Pinpoint the cell where the given text exists, returning its (x, y) midpoint coordinate. 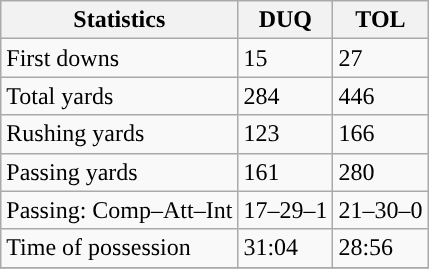
17–29–1 (286, 210)
31:04 (286, 248)
Passing yards (120, 172)
TOL (380, 20)
284 (286, 96)
21–30–0 (380, 210)
DUQ (286, 20)
123 (286, 134)
28:56 (380, 248)
161 (286, 172)
446 (380, 96)
15 (286, 58)
Rushing yards (120, 134)
280 (380, 172)
27 (380, 58)
Total yards (120, 96)
Time of possession (120, 248)
Statistics (120, 20)
166 (380, 134)
First downs (120, 58)
Passing: Comp–Att–Int (120, 210)
